Return the (x, y) coordinate for the center point of the cell that contains the specified text.  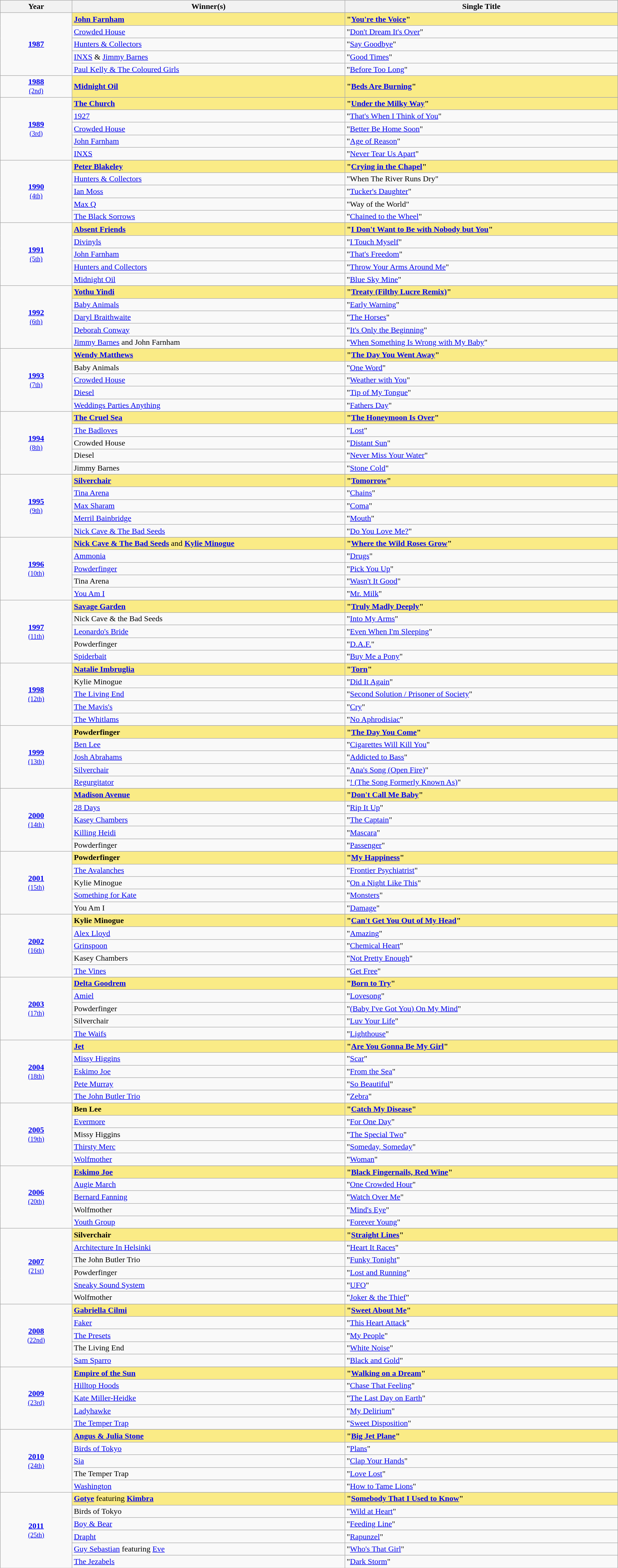
"UFO" (481, 1285)
"Better Be Home Soon" (481, 128)
"The Captain" (481, 820)
Architecture In Helsinki (208, 1247)
Josh Abrahams (208, 757)
Divinyls (208, 242)
"Wasn't It Good" (481, 581)
The Badloves (208, 430)
"Even When I'm Sleeping" (481, 631)
The Jezabels (208, 1561)
Angus & Julia Stone (208, 1436)
"Get Free" (481, 971)
Evermore (208, 1122)
"Rapunzel" (481, 1536)
"Are You Gonna Be My Girl" (481, 1046)
"Chained to the Wheel" (481, 217)
"Damage" (481, 908)
"Beds Are Burning" (481, 87)
"Crying in the Chapel" (481, 166)
Spiderbait (208, 657)
Alex Lloyd (208, 933)
1988(2nd) (36, 87)
Daryl Braithwaite (208, 317)
Grinspoon (208, 945)
1991(5th) (36, 254)
"Lovesong" (481, 996)
"The Honeymoon Is Over" (481, 418)
Deborah Conway (208, 330)
"Forever Young" (481, 1222)
Yothu Yindi (208, 292)
"Dark Storm" (481, 1561)
Youth Group (208, 1222)
"Chains" (481, 493)
Hilltop Hoods (208, 1386)
"Truly Madly Deeply" (481, 606)
"Early Warning" (481, 304)
Jimmy Barnes and John Farnham (208, 342)
"Where the Wild Roses Grow" (481, 543)
"On a Night Like This" (481, 883)
"Black and Gold" (481, 1360)
2006(20th) (36, 1197)
"Clap Your Hands" (481, 1461)
28 Days (208, 807)
"I Don't Want to Be with Nobody but You" (481, 229)
"Drugs" (481, 556)
"So Beautiful" (481, 1084)
Ladyhawke (208, 1411)
INXS (208, 154)
Wendy Matthews (208, 355)
Max Sharam (208, 506)
"Somebody That I Used to Know" (481, 1499)
Kate Miller-Heidke (208, 1398)
"Treaty (Filthy Lucre Remix)" (481, 292)
The Vines (208, 971)
1927 (208, 116)
"How to Tame Lions" (481, 1486)
"Second Solution / Prisoner of Society" (481, 694)
2005(19th) (36, 1134)
"Catch My Disease" (481, 1109)
"Don't Call Me Baby" (481, 795)
"Woman" (481, 1159)
Bernard Fanning (208, 1197)
"I Touch Myself" (481, 242)
The Mavis's (208, 707)
"Fathers Day" (481, 405)
The Black Sorrows (208, 217)
"(Baby I've Got You) On My Mind" (481, 1009)
"Lighthouse" (481, 1034)
Pete Murray (208, 1084)
1992(6th) (36, 317)
"Tomorrow" (481, 481)
"Mouth" (481, 518)
Sneaky Sound System (208, 1285)
The Presets (208, 1335)
Paul Kelly & The Coloured Girls (208, 69)
"When Something Is Wrong with My Baby" (481, 342)
"Torn" (481, 669)
Empire of the Sun (208, 1373)
"When The River Runs Dry" (481, 179)
The Whitlams (208, 719)
"Lost" (481, 430)
Nick Cave & The Bad Seeds and Kylie Minogue (208, 543)
Max Q (208, 204)
Ian Moss (208, 192)
Gabriella Cilmi (208, 1310)
Boy & Bear (208, 1524)
"Can't Get You Out of My Head" (481, 920)
"Do You Love Me?" (481, 531)
"Funky Tonight" (481, 1260)
Ammonia (208, 556)
"That's When I Think of You" (481, 116)
"Way of the World" (481, 204)
"Plans" (481, 1448)
"Ana's Song (Open Fire)" (481, 770)
"Stone Cold" (481, 468)
"Good Times" (481, 57)
"Straight Lines" (481, 1235)
The Waifs (208, 1034)
Delta Goodrem (208, 983)
"The Day You Went Away" (481, 355)
"One Crowded Hour" (481, 1185)
"Luv Your Life" (481, 1021)
"Weather with You" (481, 380)
"Monsters" (481, 895)
1999(13th) (36, 757)
"D.A.F." (481, 644)
"Addicted to Bass" (481, 757)
"! (The Song Formerly Known As)" (481, 782)
"Mr. Milk" (481, 594)
Killing Heidi (208, 833)
1990(4th) (36, 191)
1994(8th) (36, 443)
"Wild at Heart" (481, 1511)
Washington (208, 1486)
"Never Tear Us Apart" (481, 154)
"Lost and Running" (481, 1272)
Merril Bainbridge (208, 518)
Year (36, 7)
Absent Friends (208, 229)
"Who's That Girl" (481, 1549)
Drapht (208, 1536)
"Blue Sky Mine" (481, 279)
Savage Garden (208, 606)
"Did It Again" (481, 682)
"Chase That Feeling" (481, 1386)
2009(23rd) (36, 1398)
"Never Miss Your Water" (481, 455)
Nick Cave & The Bad Seeds (208, 531)
"Walking on a Dream" (481, 1373)
"The Last Day on Earth" (481, 1398)
"No Aphrodisiac" (481, 719)
"Cigarettes Will Kill You" (481, 744)
2004(18th) (36, 1071)
The Cruel Sea (208, 418)
2000(14th) (36, 820)
Winner(s) (208, 7)
"Amazing" (481, 933)
INXS & Jimmy Barnes (208, 57)
Sam Sparro (208, 1360)
"Frontier Psychiatrist" (481, 870)
1997(11th) (36, 631)
"Scar" (481, 1059)
"The Special Two" (481, 1134)
"Rip It Up" (481, 807)
"White Noise" (481, 1348)
The Avalanches (208, 870)
1993(7th) (36, 380)
2003(17th) (36, 1009)
"Love Lost" (481, 1474)
Weddings Parties Anything (208, 405)
"Heart It Races" (481, 1247)
Natalie Imbruglia (208, 669)
"It's Only the Beginning" (481, 330)
"Tucker's Daughter" (481, 192)
"Throw Your Arms Around Me" (481, 267)
Gotye featuring Kimbra (208, 1499)
The Church (208, 103)
"Distant Sun" (481, 443)
1987 (36, 44)
Hunters and Collectors (208, 267)
2001(15th) (36, 883)
"Born to Try" (481, 983)
"Not Pretty Enough" (481, 958)
Leonardo's Bride (208, 631)
Sia (208, 1461)
"Passenger" (481, 845)
"The Day You Come" (481, 732)
"My Happiness" (481, 858)
Jet (208, 1046)
"Say Goodbye" (481, 44)
2011(25th) (36, 1530)
"Zebra" (481, 1096)
"Feeding Line" (481, 1524)
Single Title (481, 7)
"My Delirium" (481, 1411)
"Sweet About Me" (481, 1310)
"One Word" (481, 368)
"Chemical Heart" (481, 945)
"Watch Over Me" (481, 1197)
2008(22nd) (36, 1335)
Thirsty Merc (208, 1147)
"Cry" (481, 707)
"Black Fingernails, Red Wine" (481, 1172)
1989(3rd) (36, 128)
"Pick You Up" (481, 568)
Nick Cave & the Bad Seeds (208, 619)
1998(12th) (36, 694)
"You're the Voice" (481, 19)
"Into My Arms" (481, 619)
"The Horses" (481, 317)
"That's Freedom" (481, 254)
"From the Sea" (481, 1071)
Guy Sebastian featuring Eve (208, 1549)
Madison Avenue (208, 795)
"Age of Reason" (481, 141)
"Buy Me a Pony" (481, 657)
2002(16th) (36, 945)
"For One Day" (481, 1122)
1996(10th) (36, 568)
Peter Blakeley (208, 166)
"Before Too Long" (481, 69)
"My People" (481, 1335)
2007(21st) (36, 1266)
Augie March (208, 1185)
Jimmy Barnes (208, 468)
"Coma" (481, 506)
"Mascara" (481, 833)
"This Heart Attack" (481, 1323)
Amiel (208, 996)
"Don't Dream It's Over" (481, 32)
Regurgitator (208, 782)
"Tip of My Tongue" (481, 393)
"Under the Milky Way" (481, 103)
"Joker & the Thief" (481, 1298)
"Big Jet Plane" (481, 1436)
"Someday, Someday" (481, 1147)
"Sweet Disposition" (481, 1423)
"Mind's Eye" (481, 1210)
1995(9th) (36, 506)
Faker (208, 1323)
2010(24th) (36, 1461)
Something for Kate (208, 895)
